Pinpoint the cell where the given text exists, returning its (x, y) midpoint coordinate. 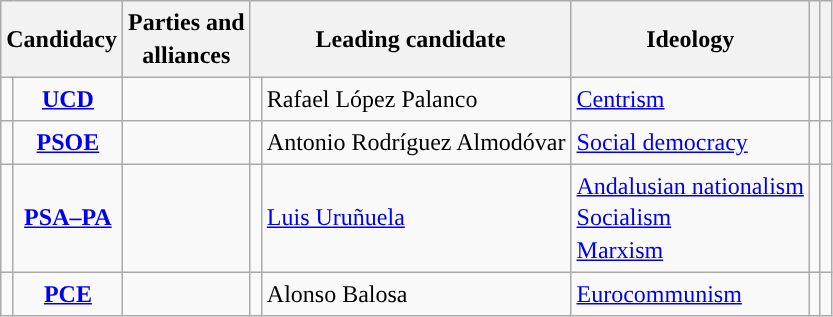
UCD (68, 98)
Antonio Rodríguez Almodóvar (416, 142)
PCE (68, 294)
Andalusian nationalismSocialismMarxism (690, 218)
Luis Uruñuela (416, 218)
Leading candidate (410, 39)
Alonso Balosa (416, 294)
Social democracy (690, 142)
Parties andalliances (187, 39)
Ideology (690, 39)
PSOE (68, 142)
Centrism (690, 98)
Candidacy (62, 39)
Eurocommunism (690, 294)
Rafael López Palanco (416, 98)
PSA–PA (68, 218)
